Capture the cell that displays the provided text and extract its (x, y) central coordinate. 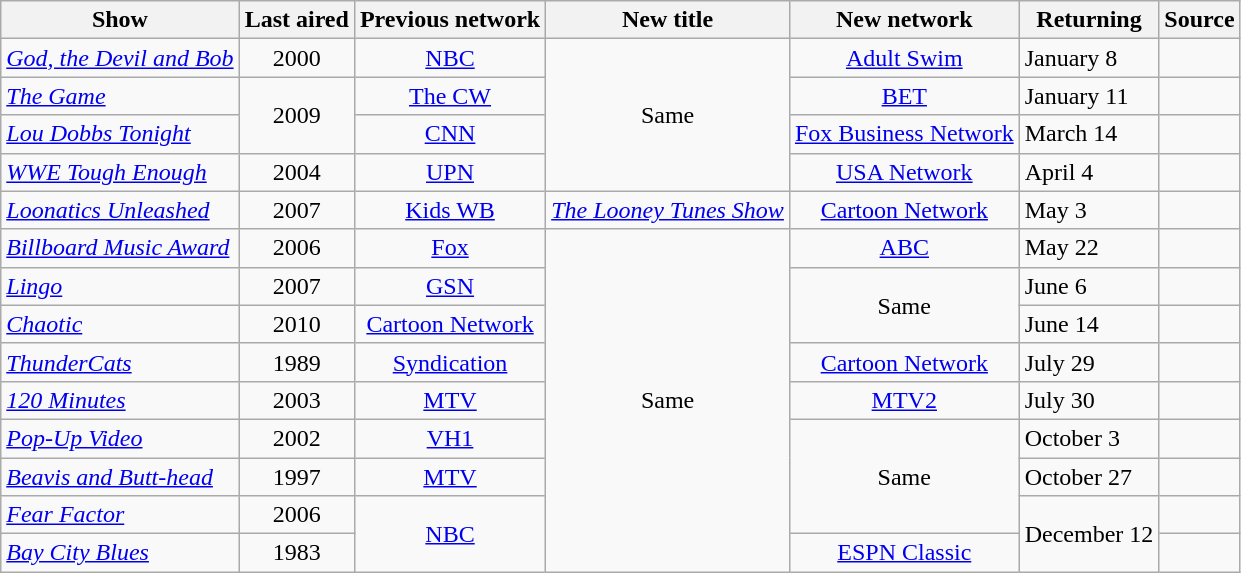
God, the Devil and Bob (120, 58)
2009 (296, 115)
1997 (296, 477)
ThunderCats (120, 362)
MTV2 (904, 400)
2010 (296, 324)
Last aired (296, 20)
Chaotic (120, 324)
2002 (296, 438)
Lou Dobbs Tonight (120, 134)
Loonatics Unleashed (120, 210)
WWE Tough Enough (120, 172)
Kids WB (450, 210)
Fox (450, 248)
July 29 (1089, 362)
July 30 (1089, 400)
June 6 (1089, 286)
VH1 (450, 438)
October 27 (1089, 477)
Previous network (450, 20)
2000 (296, 58)
GSN (450, 286)
The Game (120, 96)
2004 (296, 172)
Pop-Up Video (120, 438)
May 22 (1089, 248)
BET (904, 96)
January 11 (1089, 96)
The CW (450, 96)
Fox Business Network (904, 134)
120 Minutes (120, 400)
The Looney Tunes Show (668, 210)
1989 (296, 362)
1983 (296, 553)
Adult Swim (904, 58)
Billboard Music Award (120, 248)
April 4 (1089, 172)
ESPN Classic (904, 553)
Source (1200, 20)
UPN (450, 172)
CNN (450, 134)
June 14 (1089, 324)
Fear Factor (120, 515)
May 3 (1089, 210)
2003 (296, 400)
Beavis and Butt-head (120, 477)
December 12 (1089, 534)
New title (668, 20)
Returning (1089, 20)
October 3 (1089, 438)
Lingo (120, 286)
ABC (904, 248)
USA Network (904, 172)
January 8 (1089, 58)
Bay City Blues (120, 553)
New network (904, 20)
Syndication (450, 362)
March 14 (1089, 134)
Show (120, 20)
